Locate the cell with the specified text and output its (X, Y) center coordinate. 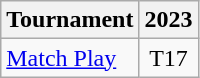
Tournament (70, 20)
T17 (168, 58)
2023 (168, 20)
Match Play (70, 58)
